Pinpoint the cell where the given text exists, returning its (x, y) midpoint coordinate. 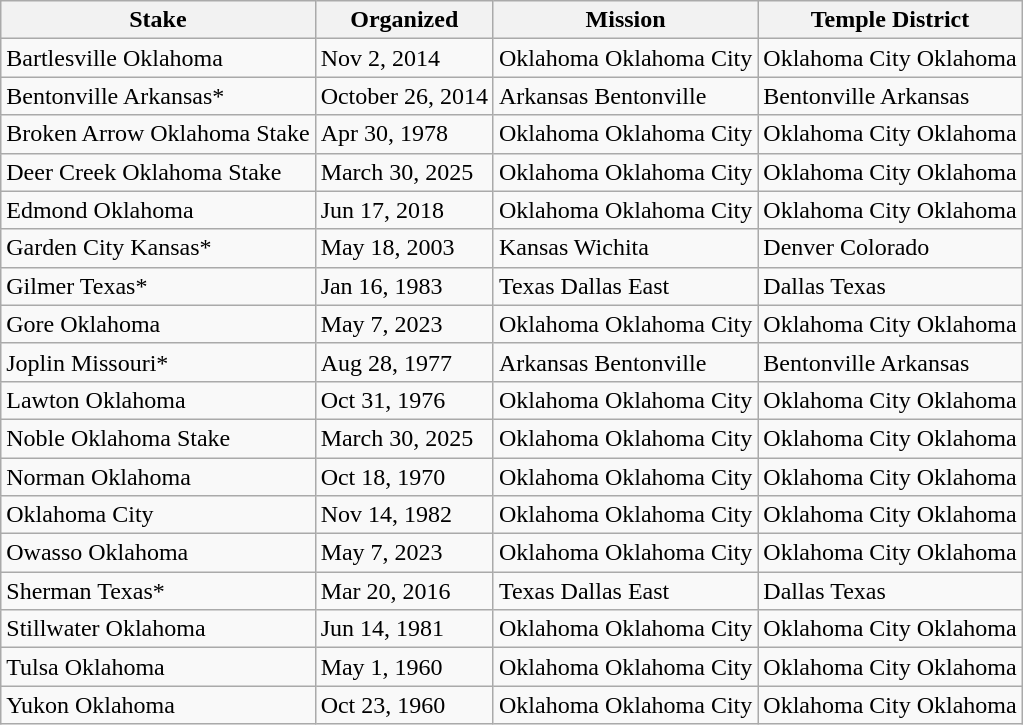
Tulsa Oklahoma (158, 667)
Nov 2, 2014 (404, 58)
Jan 16, 1983 (404, 286)
Oct 31, 1976 (404, 400)
Owasso Oklahoma (158, 553)
Oklahoma City (158, 515)
Jun 17, 2018 (404, 210)
Apr 30, 1978 (404, 134)
October 26, 2014 (404, 96)
Lawton Oklahoma (158, 400)
Edmond Oklahoma (158, 210)
Temple District (890, 20)
Gilmer Texas* (158, 286)
Noble Oklahoma Stake (158, 438)
Mar 20, 2016 (404, 591)
Bentonville Arkansas* (158, 96)
Mission (625, 20)
Garden City Kansas* (158, 248)
Nov 14, 1982 (404, 515)
Aug 28, 1977 (404, 362)
Norman Oklahoma (158, 477)
May 1, 1960 (404, 667)
Broken Arrow Oklahoma Stake (158, 134)
Kansas Wichita (625, 248)
Sherman Texas* (158, 591)
Stake (158, 20)
Joplin Missouri* (158, 362)
Bartlesville Oklahoma (158, 58)
Yukon Oklahoma (158, 705)
Gore Oklahoma (158, 324)
Oct 23, 1960 (404, 705)
Oct 18, 1970 (404, 477)
Deer Creek Oklahoma Stake (158, 172)
Jun 14, 1981 (404, 629)
Organized (404, 20)
Stillwater Oklahoma (158, 629)
Denver Colorado (890, 248)
May 18, 2003 (404, 248)
